Capture the cell that displays the provided text and extract its [X, Y] central coordinate. 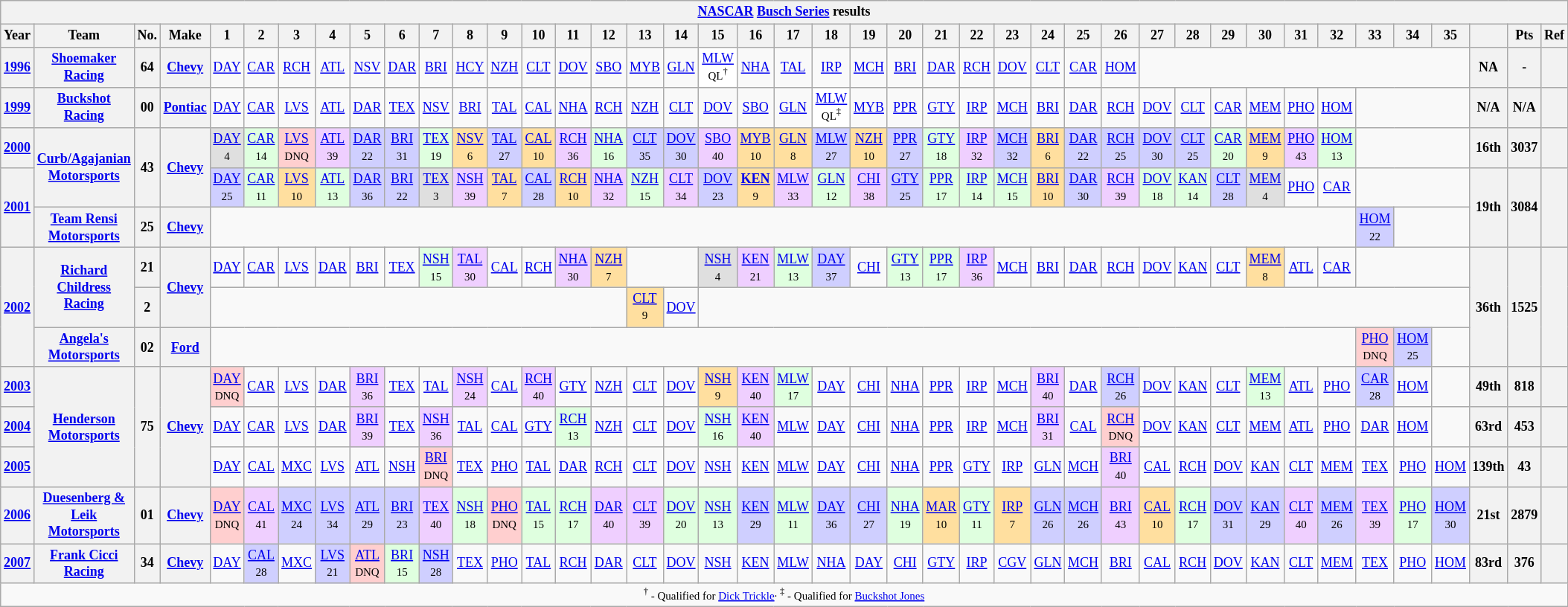
1 [227, 36]
CHI38 [869, 187]
BRI39 [368, 427]
Henderson Motorsports [83, 427]
MEM4 [1265, 187]
3037 [1524, 147]
12 [609, 36]
BRI36 [368, 387]
PPR27 [905, 147]
CAR14 [261, 147]
DAR36 [368, 187]
NHA16 [609, 147]
CAL41 [261, 515]
Ref [1555, 36]
MLW27 [831, 147]
RCH13 [573, 427]
MLW33 [793, 187]
GLN8 [793, 147]
20 [905, 36]
Buckshot Racing [83, 107]
14 [681, 36]
NSH18 [470, 515]
33 [1375, 36]
DAY25 [227, 187]
NSH4 [717, 267]
NZH10 [869, 147]
16 [755, 36]
Frank Cicci Racing [83, 564]
TEX3 [436, 187]
TAL15 [539, 515]
CLT25 [1193, 147]
75 [147, 427]
DAR30 [1084, 187]
BRI22 [402, 187]
BRI10 [1048, 187]
CLT28 [1228, 187]
MEM13 [1265, 387]
RCH26 [1121, 387]
83rd [1488, 564]
23 [1012, 36]
GTY25 [905, 187]
63rd [1488, 427]
ATLDNQ [368, 564]
2001 [18, 207]
CHI27 [869, 515]
Make [185, 36]
8 [470, 36]
CLT9 [645, 307]
DAY37 [831, 267]
NSH28 [436, 564]
19th [1488, 207]
PHO17 [1412, 515]
19 [869, 36]
MLWQL‡ [831, 107]
BRIDNQ [436, 467]
4 [332, 36]
RCH36 [573, 147]
GLN12 [831, 187]
RCH25 [1121, 147]
IRP7 [1012, 515]
CAR28 [1375, 387]
TAL27 [505, 147]
HOM13 [1337, 147]
DOV18 [1157, 187]
1999 [18, 107]
DOV20 [681, 515]
36th [1488, 306]
NSH36 [436, 427]
NASCAR Busch Series results [784, 12]
15 [717, 36]
Shoemaker Racing [83, 67]
NSH16 [717, 427]
35 [1451, 36]
HOM22 [1375, 228]
7 [436, 36]
NZH7 [609, 267]
No. [147, 36]
NA [1488, 67]
Pts [1524, 36]
BRI15 [402, 564]
3 [297, 36]
6 [402, 36]
TAL30 [470, 267]
LVS10 [297, 187]
LVSDNQ [297, 147]
NSH15 [436, 267]
01 [147, 515]
17 [793, 36]
Team [83, 36]
RCH40 [539, 387]
PHO43 [1301, 147]
NZH15 [645, 187]
MLW11 [793, 515]
Richard Childress Racing [83, 287]
KEN9 [755, 187]
MLWQL† [717, 67]
28 [1193, 36]
24 [1048, 36]
MYB10 [755, 147]
DAY36 [831, 515]
GTY11 [977, 515]
DAY4 [227, 147]
2003 [18, 387]
02 [147, 347]
NSH24 [470, 387]
ATL13 [332, 187]
31 [1301, 36]
2006 [18, 515]
2002 [18, 306]
BRI6 [1048, 147]
MAR10 [941, 515]
CAR11 [261, 187]
NSH39 [470, 187]
Curb/Agajanian Motorsports [83, 167]
21st [1488, 515]
DOV23 [717, 187]
NSH13 [717, 515]
CAR20 [1228, 147]
KEN29 [755, 515]
64 [147, 67]
3084 [1524, 207]
LVS21 [332, 564]
Angela's Motorsports [83, 347]
MEM8 [1265, 267]
9 [505, 36]
MLW13 [793, 267]
Team Rensi Motorsports [83, 228]
NSH9 [717, 387]
2879 [1524, 515]
MCH26 [1084, 515]
27 [1157, 36]
MEM9 [1265, 147]
HOM25 [1412, 347]
26 [1121, 36]
CLT34 [681, 187]
NHA19 [905, 515]
GTY18 [941, 147]
TEX19 [436, 147]
2000 [18, 147]
2005 [18, 467]
453 [1524, 427]
00 [147, 107]
NHA32 [609, 187]
2004 [18, 427]
32 [1337, 36]
TAL7 [505, 187]
CLT40 [1301, 515]
29 [1228, 36]
2007 [18, 564]
Year [18, 36]
18 [831, 36]
KAN14 [1193, 187]
ATL29 [368, 515]
TEX39 [1375, 515]
16th [1488, 147]
KEN21 [755, 267]
30 [1265, 36]
HOM30 [1451, 515]
CGV [1012, 564]
1525 [1524, 306]
NSV6 [470, 147]
139th [1488, 467]
NHA30 [573, 267]
Ford [185, 347]
22 [977, 36]
GLN26 [1048, 515]
TEX40 [436, 515]
GTY13 [905, 267]
Pontiac [185, 107]
CLT39 [645, 515]
MLW17 [793, 387]
13 [645, 36]
LVS34 [332, 515]
376 [1524, 564]
49th [1488, 387]
BRI23 [402, 515]
1996 [18, 67]
ATL39 [332, 147]
SBO40 [717, 147]
MCH15 [1012, 187]
5 [368, 36]
IRP14 [977, 187]
RCH39 [1121, 187]
RCH10 [573, 187]
HCY [470, 67]
11 [573, 36]
MEM26 [1337, 515]
MCH32 [1012, 147]
CLT35 [645, 147]
MXC24 [297, 515]
Duesenberg & Leik Motorsports [83, 515]
DOV31 [1228, 515]
818 [1524, 387]
† - Qualified for Dick Trickle· ‡ - Qualified for Buckshot Jones [784, 595]
BRI43 [1121, 515]
RCHDNQ [1121, 427]
IRP36 [977, 267]
IRP32 [977, 147]
DAR40 [609, 515]
KAN29 [1265, 515]
10 [539, 36]
- [1524, 67]
